Return [x, y] of the center of cell containing provided text 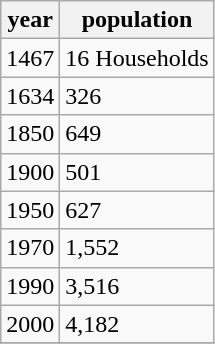
3,516 [137, 286]
16 Households [137, 58]
1950 [30, 210]
population [137, 20]
2000 [30, 324]
1,552 [137, 248]
1850 [30, 134]
4,182 [137, 324]
1467 [30, 58]
year [30, 20]
649 [137, 134]
1634 [30, 96]
326 [137, 96]
627 [137, 210]
1970 [30, 248]
501 [137, 172]
1900 [30, 172]
1990 [30, 286]
